Extract the (X, Y) coordinate from the center of the cell holding the provided text.  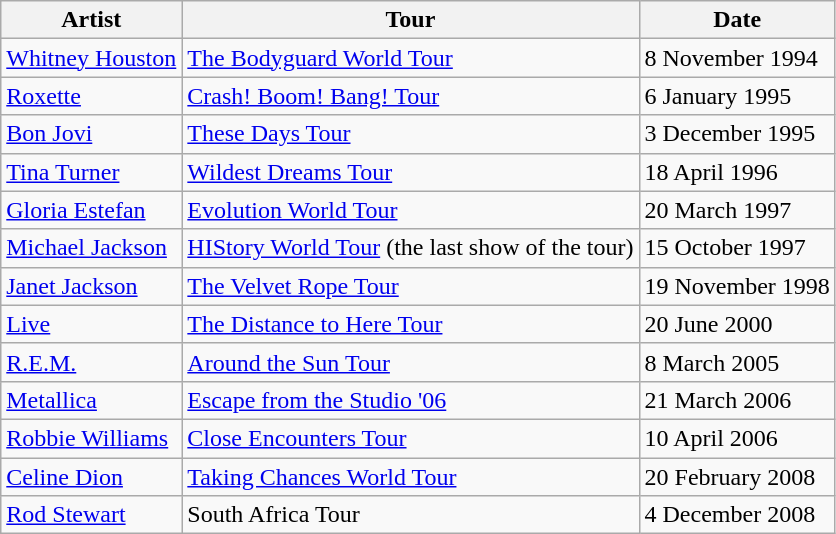
Taking Chances World Tour (410, 477)
20 March 1997 (737, 210)
South Africa Tour (410, 515)
The Distance to Here Tour (410, 324)
Michael Jackson (92, 248)
Tour (410, 20)
19 November 1998 (737, 286)
Rod Stewart (92, 515)
R.E.M. (92, 362)
The Velvet Rope Tour (410, 286)
3 December 1995 (737, 134)
Whitney Houston (92, 58)
10 April 2006 (737, 438)
8 March 2005 (737, 362)
Janet Jackson (92, 286)
21 March 2006 (737, 400)
Date (737, 20)
Wildest Dreams Tour (410, 172)
4 December 2008 (737, 515)
8 November 1994 (737, 58)
Crash! Boom! Bang! Tour (410, 96)
Robbie Williams (92, 438)
Live (92, 324)
Evolution World Tour (410, 210)
Metallica (92, 400)
Around the Sun Tour (410, 362)
Bon Jovi (92, 134)
The Bodyguard World Tour (410, 58)
HIStory World Tour (the last show of the tour) (410, 248)
Gloria Estefan (92, 210)
20 February 2008 (737, 477)
Close Encounters Tour (410, 438)
6 January 1995 (737, 96)
Roxette (92, 96)
Celine Dion (92, 477)
These Days Tour (410, 134)
15 October 1997 (737, 248)
20 June 2000 (737, 324)
Artist (92, 20)
18 April 1996 (737, 172)
Tina Turner (92, 172)
Escape from the Studio '06 (410, 400)
